Search for the cell housing the specified text and yield its [X, Y] center coordinate. 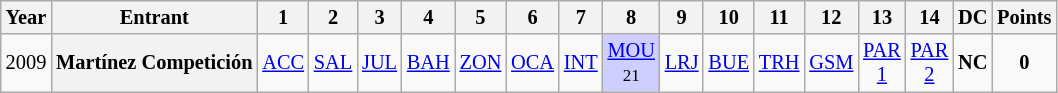
TRH [779, 63]
INT [581, 63]
Year [26, 17]
6 [532, 17]
ZON [481, 63]
9 [682, 17]
3 [380, 17]
5 [481, 17]
SAL [333, 63]
Martínez Competición [154, 63]
4 [428, 17]
8 [632, 17]
PAR1 [882, 63]
OCA [532, 63]
0 [1024, 63]
14 [930, 17]
Points [1024, 17]
GSM [831, 63]
12 [831, 17]
1 [283, 17]
7 [581, 17]
2009 [26, 63]
LRJ [682, 63]
ACC [283, 63]
JUL [380, 63]
11 [779, 17]
BUE [728, 63]
2 [333, 17]
13 [882, 17]
10 [728, 17]
BAH [428, 63]
PAR2 [930, 63]
NC [972, 63]
MOU21 [632, 63]
DC [972, 17]
Entrant [154, 17]
